Output the (x, y) coordinate of the center of the cell containing the given text.  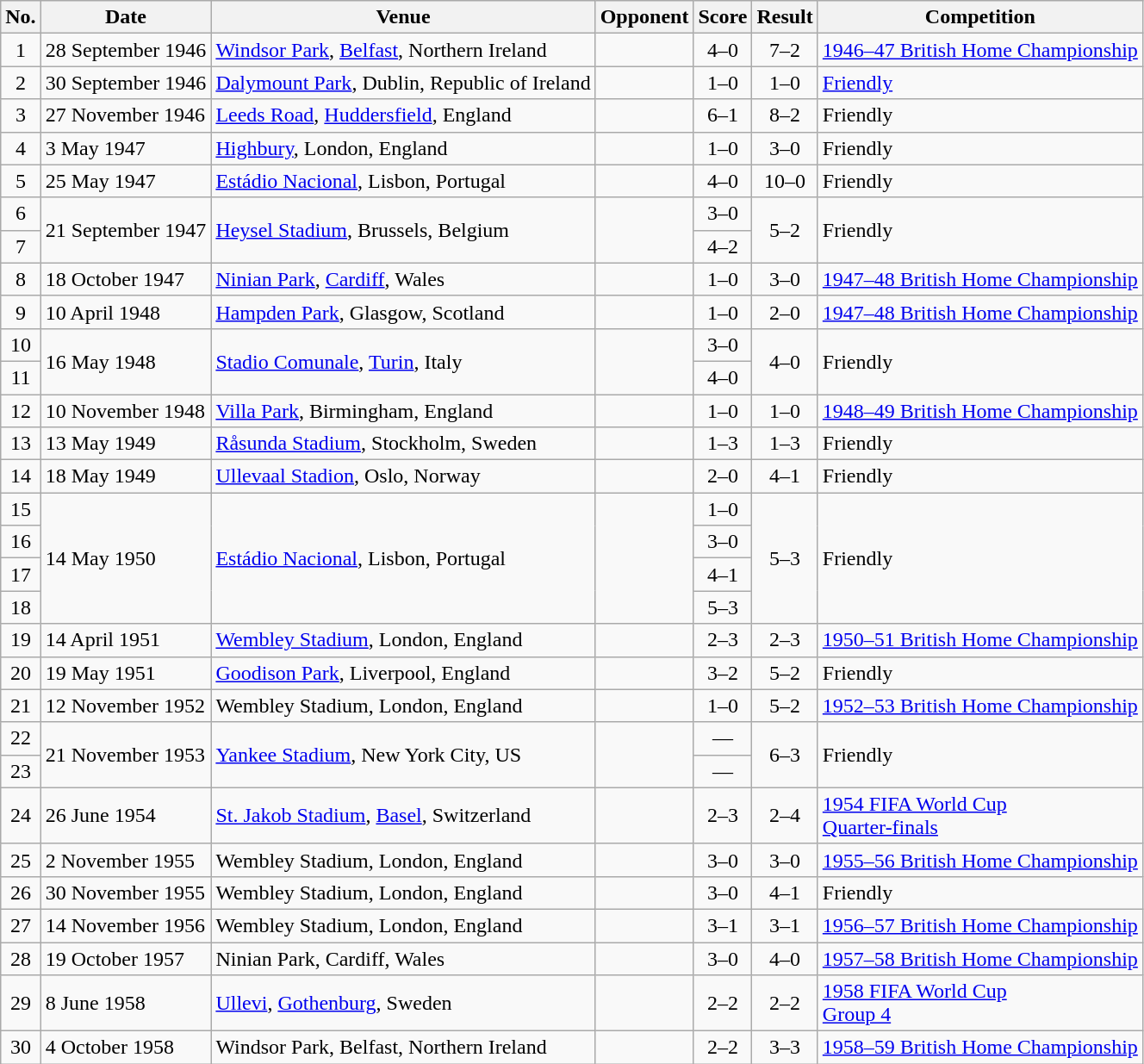
14 November 1956 (126, 925)
20 (21, 673)
9 (21, 312)
Goodison Park, Liverpool, England (403, 673)
13 May 1949 (126, 444)
7–2 (785, 50)
1958–59 British Home Championship (980, 1048)
19 (21, 640)
1956–57 British Home Championship (980, 925)
Date (126, 17)
18 October 1947 (126, 279)
Score (723, 17)
11 (21, 377)
24 (21, 815)
Competition (980, 17)
Stadio Comunale, Turin, Italy (403, 361)
18 May 1949 (126, 476)
8 June 1958 (126, 1003)
2–4 (785, 815)
16 (21, 542)
18 (21, 607)
10 (21, 345)
10–0 (785, 181)
6 (21, 214)
Result (785, 17)
Heysel Stadium, Brussels, Belgium (403, 230)
3–3 (785, 1048)
7 (21, 246)
26 (21, 893)
10 April 1948 (126, 312)
1958 FIFA World CupGroup 4 (980, 1003)
21 November 1953 (126, 755)
1946–47 British Home Championship (980, 50)
8 (21, 279)
6–3 (785, 755)
2 (21, 83)
Hampden Park, Glasgow, Scotland (403, 312)
Dalymount Park, Dublin, Republic of Ireland (403, 83)
Opponent (644, 17)
22 (21, 738)
30 September 1946 (126, 83)
19 October 1957 (126, 959)
Råsunda Stadium, Stockholm, Sweden (403, 444)
Yankee Stadium, New York City, US (403, 755)
Ullevi, Gothenburg, Sweden (403, 1003)
27 November 1946 (126, 115)
St. Jakob Stadium, Basel, Switzerland (403, 815)
Highbury, London, England (403, 148)
3–2 (723, 673)
1952–53 British Home Championship (980, 706)
19 May 1951 (126, 673)
29 (21, 1003)
27 (21, 925)
30 November 1955 (126, 893)
21 September 1947 (126, 230)
14 May 1950 (126, 558)
1 (21, 50)
3 (21, 115)
30 (21, 1048)
10 November 1948 (126, 411)
3 May 1947 (126, 148)
28 September 1946 (126, 50)
25 May 1947 (126, 181)
1957–58 British Home Championship (980, 959)
25 (21, 860)
1950–51 British Home Championship (980, 640)
6–1 (723, 115)
12 (21, 411)
No. (21, 17)
15 (21, 509)
Venue (403, 17)
21 (21, 706)
1948–49 British Home Championship (980, 411)
28 (21, 959)
Ullevaal Stadion, Oslo, Norway (403, 476)
17 (21, 575)
14 April 1951 (126, 640)
4–2 (723, 246)
Leeds Road, Huddersfield, England (403, 115)
2 November 1955 (126, 860)
13 (21, 444)
8–2 (785, 115)
4 (21, 148)
Villa Park, Birmingham, England (403, 411)
23 (21, 771)
26 June 1954 (126, 815)
1955–56 British Home Championship (980, 860)
4 October 1958 (126, 1048)
12 November 1952 (126, 706)
5 (21, 181)
16 May 1948 (126, 361)
1954 FIFA World CupQuarter-finals (980, 815)
14 (21, 476)
